Detect which cell encompasses the target text, then output its [X, Y] center coordinate. 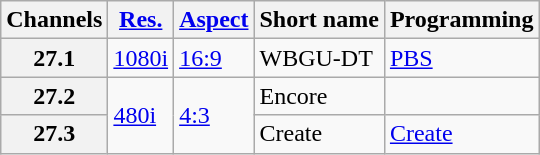
WBGU-DT [319, 58]
Short name [319, 20]
Res. [141, 20]
27.1 [54, 58]
Programming [462, 20]
27.2 [54, 96]
480i [141, 115]
16:9 [214, 58]
Encore [319, 96]
27.3 [54, 134]
Channels [54, 20]
Aspect [214, 20]
4:3 [214, 115]
1080i [141, 58]
PBS [462, 58]
